Capture the cell that displays the provided text and extract its (x, y) central coordinate. 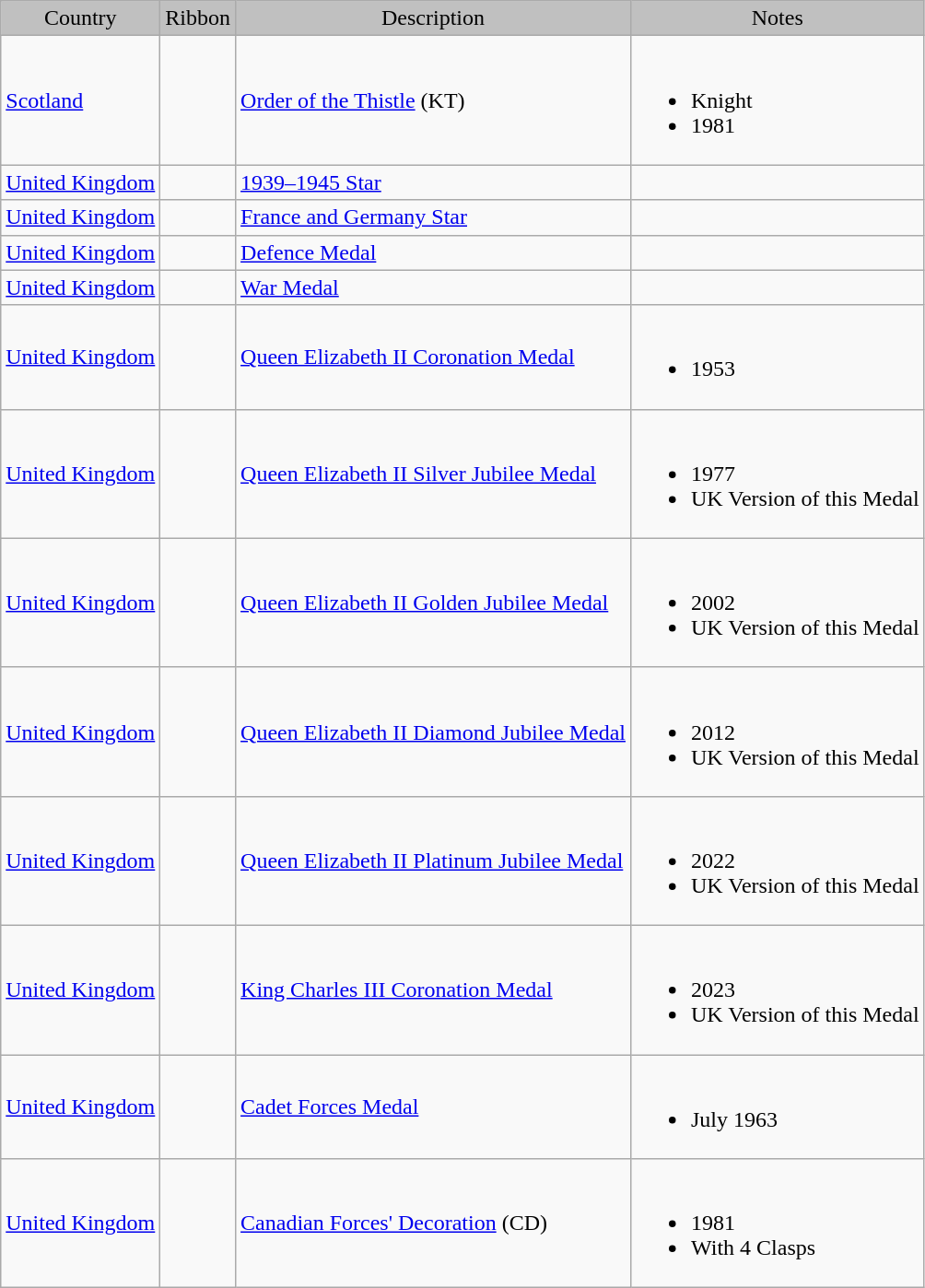
Queen Elizabeth II Platinum Jubilee Medal (433, 861)
Notes (778, 18)
2012UK Version of this Medal (778, 732)
Scotland (81, 100)
Canadian Forces' Decoration (CD) (433, 1224)
Cadet Forces Medal (433, 1106)
2023UK Version of this Medal (778, 989)
Queen Elizabeth II Coronation Medal (433, 357)
Country (81, 18)
War Medal (433, 287)
Description (433, 18)
King Charles III Coronation Medal (433, 989)
1977UK Version of this Medal (778, 474)
Knight1981 (778, 100)
1939–1945 Star (433, 182)
1953 (778, 357)
Defence Medal (433, 252)
2002UK Version of this Medal (778, 603)
Queen Elizabeth II Diamond Jubilee Medal (433, 732)
July 1963 (778, 1106)
Queen Elizabeth II Silver Jubilee Medal (433, 474)
2022UK Version of this Medal (778, 861)
1981With 4 Clasps (778, 1224)
Ribbon (198, 18)
Queen Elizabeth II Golden Jubilee Medal (433, 603)
France and Germany Star (433, 217)
Order of the Thistle (KT) (433, 100)
